Return (X, Y) of the center of cell containing provided text 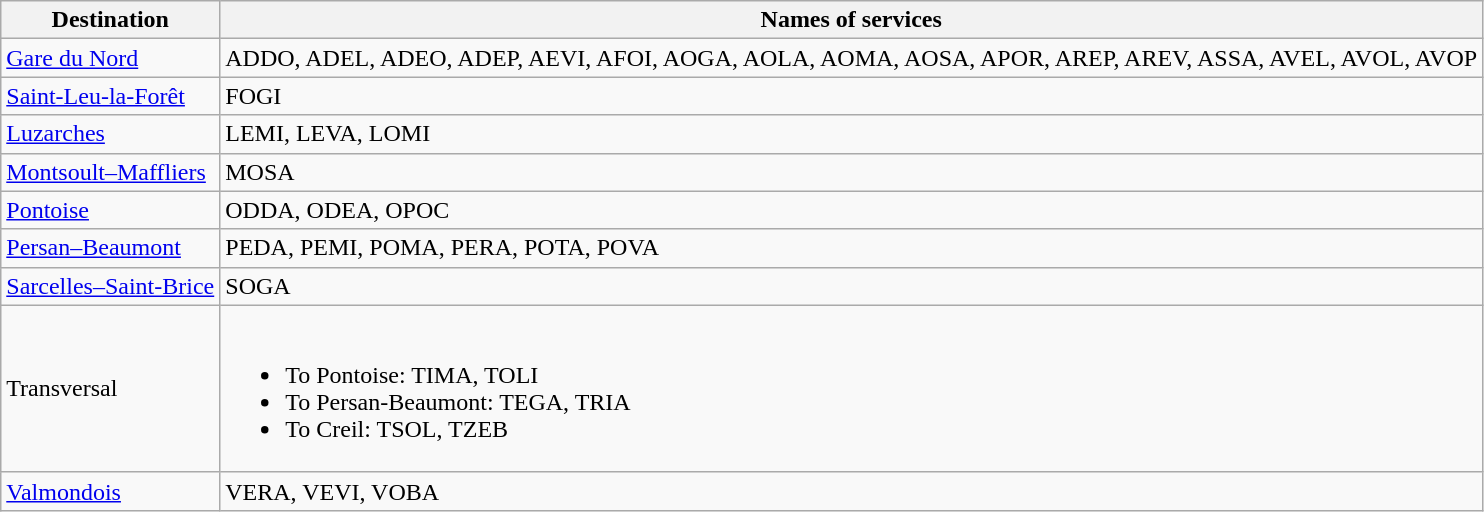
To Pontoise: TIMA, TOLITo Persan-Beaumont: TEGA, TRIATo Creil: TSOL, TZEB (852, 388)
Sarcelles–Saint-Brice (110, 286)
MOSA (852, 172)
Names of services (852, 20)
FOGI (852, 96)
ADDO, ADEL, ADEO, ADEP, AEVI, AFOI, AOGA, AOLA, AOMA, AOSA, APOR, AREP, AREV, ASSA, AVEL, AVOL, AVOP (852, 58)
Transversal (110, 388)
VERA, VEVI, VOBA (852, 491)
Persan–Beaumont (110, 248)
Pontoise (110, 210)
LEMI, LEVA, LOMI (852, 134)
Montsoult–Maffliers (110, 172)
Luzarches (110, 134)
ODDA, ODEA, OPOC (852, 210)
Saint-Leu-la-Forêt (110, 96)
SOGA (852, 286)
Gare du Nord (110, 58)
Valmondois (110, 491)
PEDA, PEMI, POMA, PERA, POTA, POVA (852, 248)
Destination (110, 20)
